For the text-containing cell, return its midpoint in (X, Y) coordinate format. 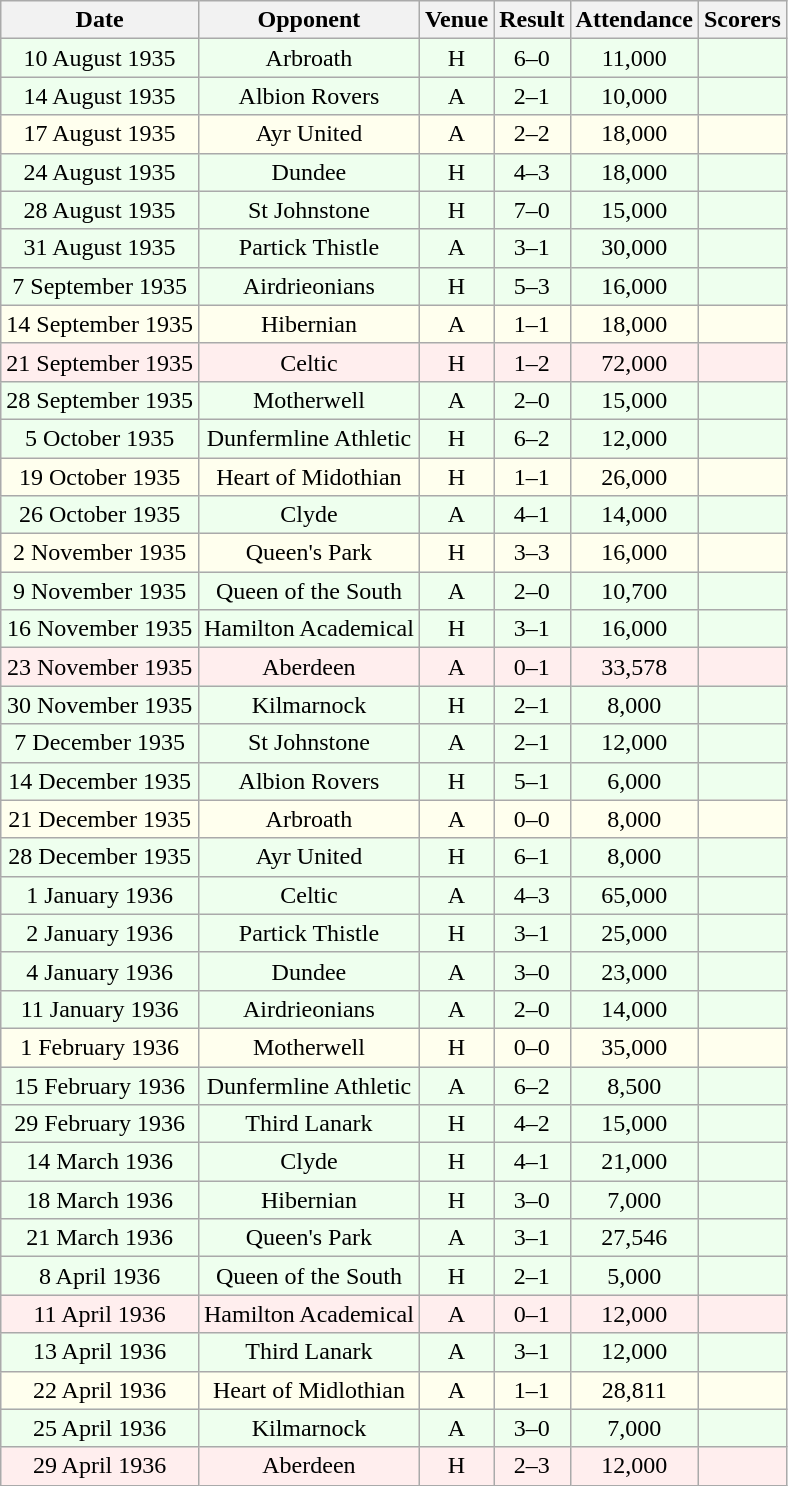
2–3 (532, 1466)
1 February 1936 (100, 1047)
1–2 (532, 362)
19 October 1935 (100, 477)
28,811 (634, 1390)
6–0 (532, 58)
72,000 (634, 362)
Result (532, 20)
1 January 1936 (100, 895)
3–3 (532, 553)
21 December 1935 (100, 819)
14 August 1935 (100, 96)
28 August 1935 (100, 210)
Venue (456, 20)
4–2 (532, 1124)
21,000 (634, 1162)
10 August 1935 (100, 58)
2 November 1935 (100, 553)
23 November 1935 (100, 667)
14 September 1935 (100, 324)
24 August 1935 (100, 172)
11,000 (634, 58)
65,000 (634, 895)
30,000 (634, 248)
16 November 1935 (100, 629)
28 December 1935 (100, 857)
23,000 (634, 971)
21 September 1935 (100, 362)
9 November 1935 (100, 591)
18 March 1936 (100, 1200)
17 August 1935 (100, 134)
21 March 1936 (100, 1238)
30 November 1935 (100, 705)
33,578 (634, 667)
10,700 (634, 591)
5–3 (532, 286)
15 February 1936 (100, 1085)
25 April 1936 (100, 1428)
Scorers (742, 20)
Opponent (308, 20)
2–2 (532, 134)
31 August 1935 (100, 248)
7–0 (532, 210)
14 March 1936 (100, 1162)
13 April 1936 (100, 1352)
6,000 (634, 781)
7 December 1935 (100, 743)
2 January 1936 (100, 933)
28 September 1935 (100, 400)
Heart of Midothian (308, 477)
11 April 1936 (100, 1314)
14 December 1935 (100, 781)
4 January 1936 (100, 971)
8,500 (634, 1085)
26,000 (634, 477)
5,000 (634, 1276)
22 April 1936 (100, 1390)
29 February 1936 (100, 1124)
5–1 (532, 781)
27,546 (634, 1238)
8 April 1936 (100, 1276)
6–1 (532, 857)
5 October 1935 (100, 438)
26 October 1935 (100, 515)
11 January 1936 (100, 1009)
29 April 1936 (100, 1466)
Heart of Midlothian (308, 1390)
10,000 (634, 96)
35,000 (634, 1047)
7 September 1935 (100, 286)
25,000 (634, 933)
Date (100, 20)
Attendance (634, 20)
